Provide the [X, Y] coordinate of the cell's center where the given text is located.  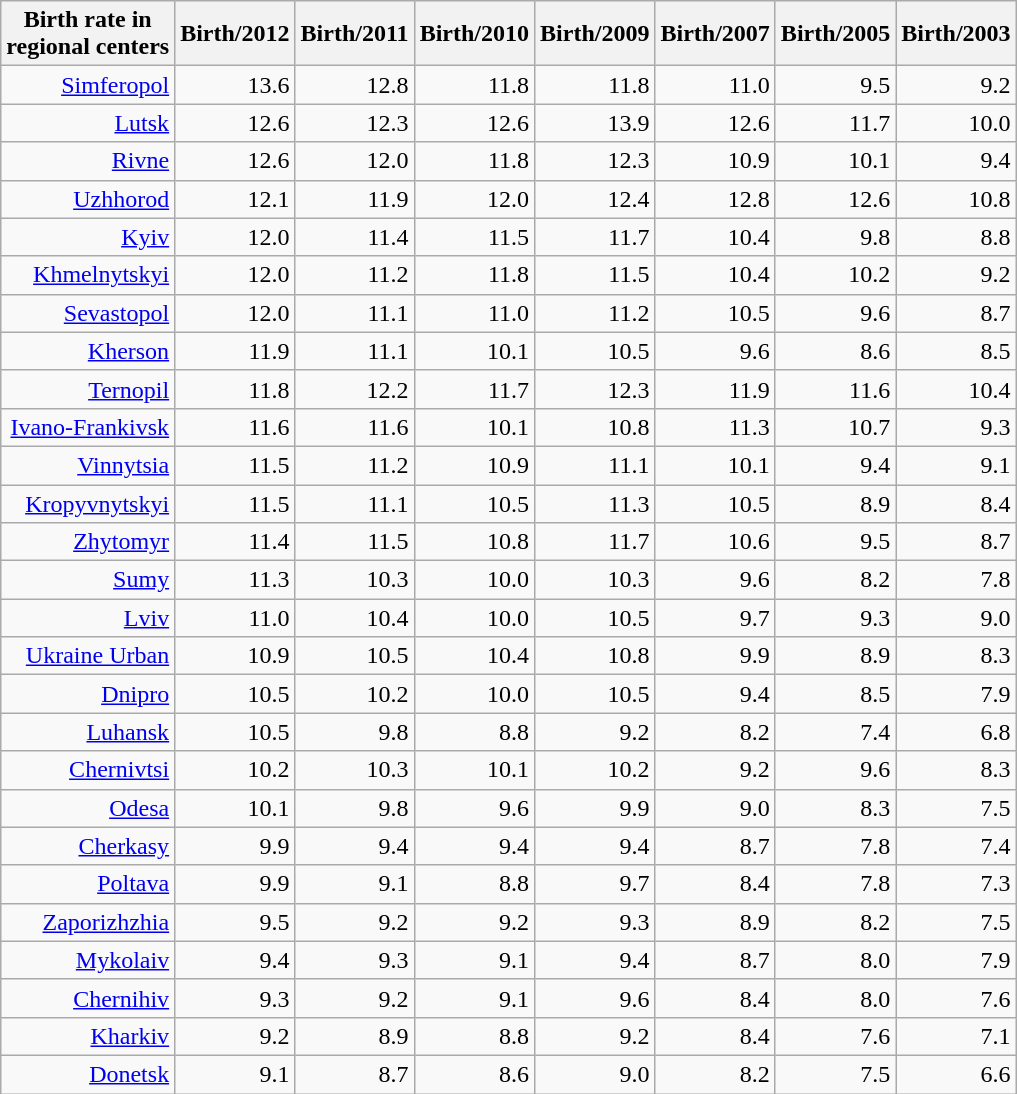
Chernihiv [88, 998]
Zhytomyr [88, 542]
Khmelnytskyi [88, 275]
7.3 [956, 884]
Birth/2005 [835, 34]
Luhansk [88, 732]
Lviv [88, 618]
Zaporizhzhia [88, 922]
7.1 [956, 1036]
Mykolaiv [88, 960]
Kyiv [88, 237]
Uzhhorod [88, 199]
Kharkiv [88, 1036]
Birth/2007 [715, 34]
6.6 [956, 1074]
Cherkasy [88, 846]
13.9 [595, 123]
Sevastopol [88, 313]
Dnipro [88, 694]
Poltava [88, 884]
Ukraine Urban [88, 656]
Birth/2003 [956, 34]
Birth rate inregional centers [88, 34]
Odesa [88, 808]
13.6 [235, 85]
Kropyvnytskyi [88, 503]
Vinnytsia [88, 465]
Rivne [88, 161]
12.1 [235, 199]
Ivano-Frankivsk [88, 427]
Lutsk [88, 123]
Simferopol [88, 85]
Ternopil [88, 389]
Birth/2010 [474, 34]
Birth/2009 [595, 34]
Sumy [88, 580]
Donetsk [88, 1074]
Birth/2011 [354, 34]
10.6 [715, 542]
10.7 [835, 427]
6.8 [956, 732]
Kherson [88, 351]
Chernivtsi [88, 770]
12.4 [595, 199]
12.2 [354, 389]
Birth/2012 [235, 34]
